Return the [X, Y] coordinate for the center point of the cell that contains the specified text.  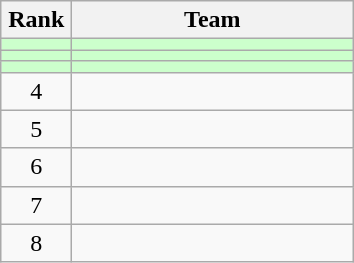
4 [36, 91]
5 [36, 129]
6 [36, 167]
8 [36, 243]
Rank [36, 20]
Team [212, 20]
7 [36, 205]
